Identify which cell holds the provided text, then report its (X, Y) central coordinate. 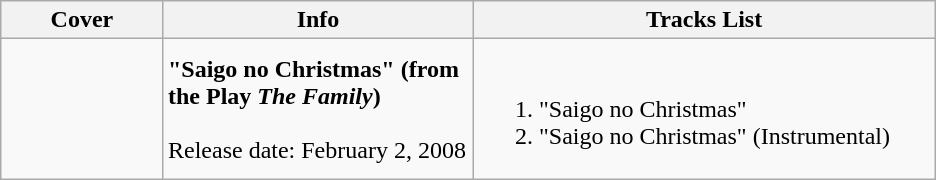
Cover (82, 20)
Tracks List (704, 20)
Info (318, 20)
"Saigo no Christmas" (from the Play The Family)Release date: February 2, 2008 (318, 109)
"Saigo no Christmas""Saigo no Christmas" (Instrumental) (704, 109)
